Find where the given text appears and provide that cell's center as (X, Y) coordinate. 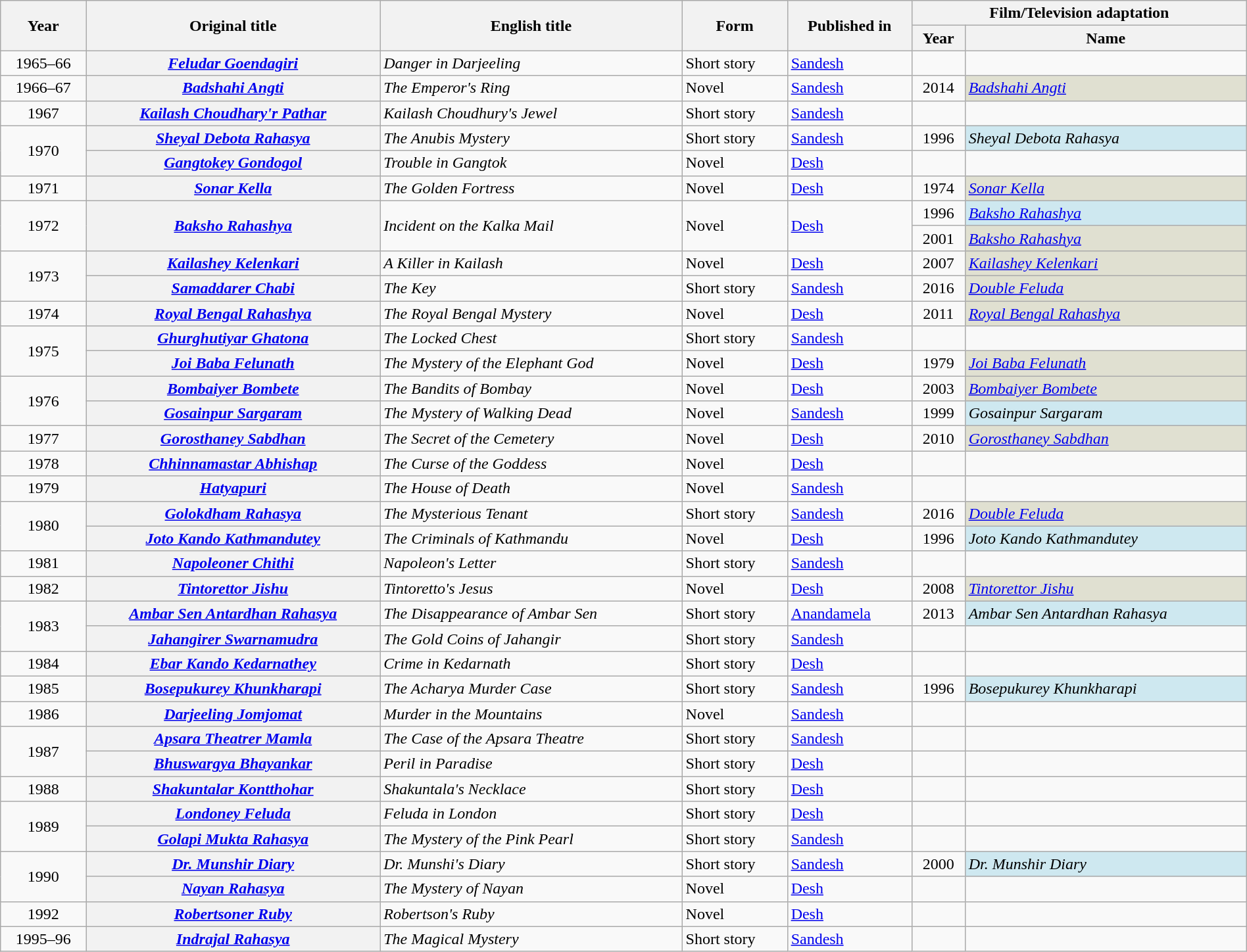
The Bandits of Bombay (531, 389)
Gangtokey Gondogol (233, 163)
1965–66 (43, 63)
Golokdham Rahasya (233, 513)
2000 (938, 864)
The Mystery of Nayan (531, 889)
The Magical Mystery (531, 939)
Jahangirer Swarnamudra (233, 638)
Published in (850, 26)
Trouble in Gangtok (531, 163)
1985 (43, 688)
2014 (938, 88)
Londoney Feluda (233, 814)
Nayan Rahasya (233, 889)
Crime in Kedarnath (531, 663)
The Emperor's Ring (531, 88)
Kailash Choudhury's Jewel (531, 113)
The Royal Bengal Mystery (531, 314)
2008 (938, 588)
English title (531, 26)
Apsara Theatrer Mamla (233, 739)
Shakuntala's Necklace (531, 789)
1995–96 (43, 939)
The Mystery of the Pink Pearl (531, 839)
Form (735, 26)
1992 (43, 914)
Bhuswargya Bhayankar (233, 764)
The Curse of the Goddess (531, 464)
1973 (43, 275)
1984 (43, 663)
Feluda in London (531, 814)
2001 (938, 238)
Feludar Goendagiri (233, 63)
Danger in Darjeeling (531, 63)
1989 (43, 826)
1988 (43, 789)
Original title (233, 26)
1990 (43, 876)
1980 (43, 526)
The Mysterious Tenant (531, 513)
The House of Death (531, 488)
2010 (938, 439)
Kailash Choudhary'r Pathar (233, 113)
2003 (938, 389)
The Case of the Apsara Theatre (531, 739)
1983 (43, 626)
1971 (43, 188)
1970 (43, 151)
1975 (43, 351)
The Gold Coins of Jahangir (531, 638)
Ebar Kando Kedarnathey (233, 663)
2011 (938, 314)
1986 (43, 713)
1999 (938, 414)
Dr. Munshi's Diary (531, 864)
1981 (43, 563)
The Mystery of the Elephant God (531, 364)
Incident on the Kalka Mail (531, 226)
Robertsoner Ruby (233, 914)
Film/Television adaptation (1079, 13)
1977 (43, 439)
Anandamela (850, 613)
The Anubis Mystery (531, 138)
The Criminals of Kathmandu (531, 538)
Hatyapuri (233, 488)
2013 (938, 613)
Tintoretto's Jesus (531, 588)
Napoleon's Letter (531, 563)
Shakuntalar Kontthohar (233, 789)
Darjeeling Jomjomat (233, 713)
Ghurghutiyar Ghatona (233, 339)
Samaddarer Chabi (233, 288)
1972 (43, 226)
The Key (531, 288)
Peril in Paradise (531, 764)
Murder in the Mountains (531, 713)
2007 (938, 263)
The Golden Fortress (531, 188)
The Acharya Murder Case (531, 688)
The Disappearance of Ambar Sen (531, 613)
The Mystery of Walking Dead (531, 414)
Napoleoner Chithi (233, 563)
1978 (43, 464)
Indrajal Rahasya (233, 939)
1976 (43, 401)
Robertson's Ruby (531, 914)
1967 (43, 113)
Name (1106, 38)
The Secret of the Cemetery (531, 439)
A Killer in Kailash (531, 263)
Golapi Mukta Rahasya (233, 839)
1966–67 (43, 88)
1982 (43, 588)
The Locked Chest (531, 339)
1987 (43, 751)
Chhinnamastar Abhishap (233, 464)
